Provide the (X, Y) coordinate of the cell's center where the given text is located.  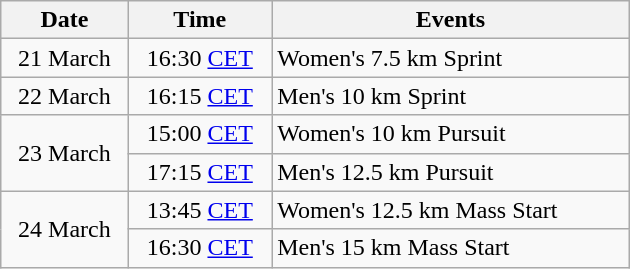
Women's 7.5 km Sprint (451, 58)
Women's 10 km Pursuit (451, 134)
13:45 CET (200, 210)
17:15 CET (200, 172)
21 March (64, 58)
Men's 10 km Sprint (451, 96)
22 March (64, 96)
Time (200, 20)
Women's 12.5 km Mass Start (451, 210)
24 March (64, 229)
Men's 15 km Mass Start (451, 248)
Events (451, 20)
23 March (64, 153)
15:00 CET (200, 134)
Men's 12.5 km Pursuit (451, 172)
16:15 CET (200, 96)
Date (64, 20)
